Scan for the cell matching the given text and deliver its [x, y] coordinate at center. 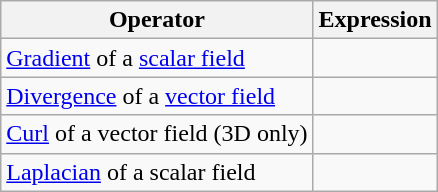
Operator [157, 20]
Gradient of a scalar field [157, 58]
Laplacian of a scalar field [157, 172]
Curl of a vector field (3D only) [157, 134]
Expression [375, 20]
Divergence of a vector field [157, 96]
